Provide the [X, Y] coordinate of the cell's center where the given text is located.  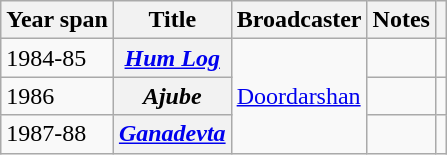
Ganadevta [172, 134]
Ajube [172, 96]
Year span [58, 20]
1984-85 [58, 58]
Broadcaster [299, 20]
1987-88 [58, 134]
Hum Log [172, 58]
Notes [401, 20]
Title [172, 20]
Doordarshan [299, 96]
1986 [58, 96]
